Locate the cell with the specified text and output its [x, y] center coordinate. 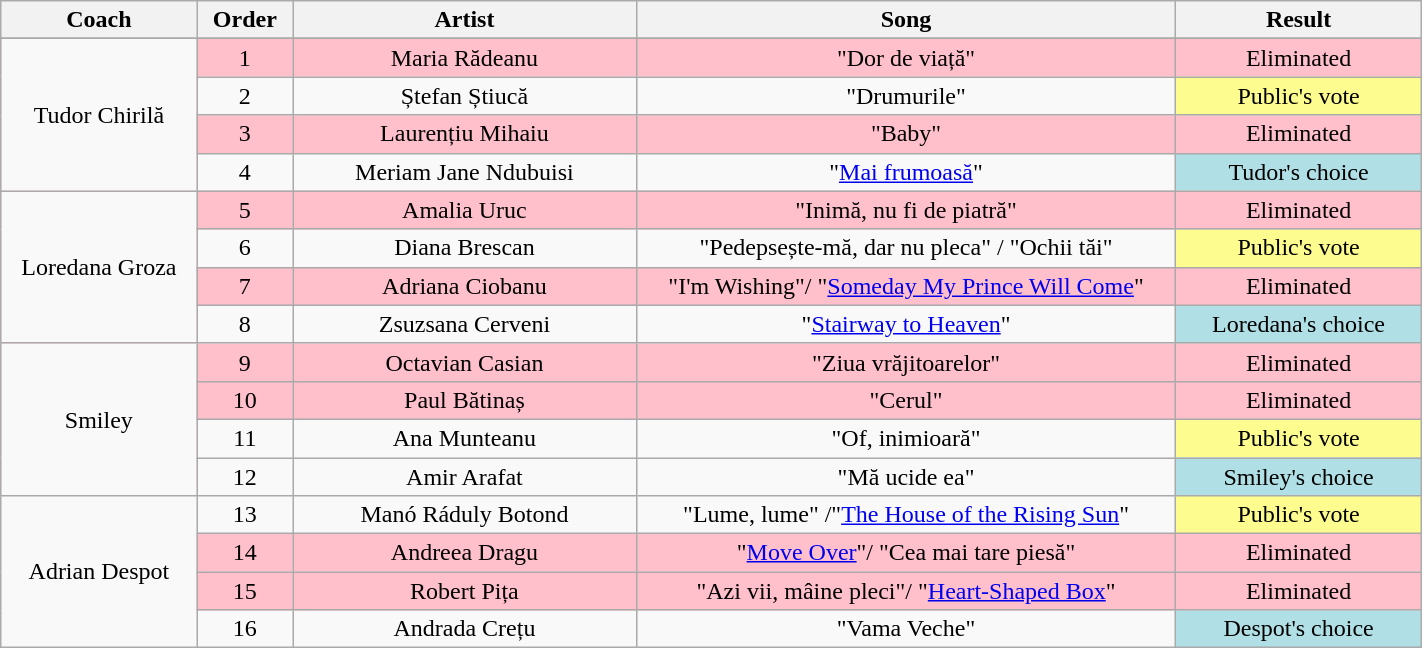
1 [245, 58]
Coach [99, 20]
11 [245, 438]
Diana Brescan [464, 248]
"Mai frumoasă" [906, 172]
Despot's choice [1298, 629]
"Move Over"/ "Cea mai tare piesă" [906, 553]
"Baby" [906, 134]
10 [245, 400]
4 [245, 172]
3 [245, 134]
Artist [464, 20]
5 [245, 210]
Laurențiu Mihaiu [464, 134]
12 [245, 477]
Andrada Crețu [464, 629]
Robert Pița [464, 591]
14 [245, 553]
Adrian Despot [99, 572]
Paul Bătinaș [464, 400]
"Of, inimioară" [906, 438]
"Azi vii, mâine pleci"/ "Heart-Shaped Box" [906, 591]
Ștefan Știucă [464, 96]
"Vama Veche" [906, 629]
Loredana Groza [99, 267]
Meriam Jane Ndubuisi [464, 172]
Result [1298, 20]
6 [245, 248]
8 [245, 324]
Tudor Chirilă [99, 115]
16 [245, 629]
Zsuzsana Cerveni [464, 324]
Amalia Uruc [464, 210]
"Pedepsește-mă, dar nu pleca" / "Ochii tăi" [906, 248]
Octavian Casian [464, 362]
Tudor's choice [1298, 172]
"Ziua vrăjitoarelor" [906, 362]
Loredana's choice [1298, 324]
15 [245, 591]
Andreea Dragu [464, 553]
Song [906, 20]
Ana Munteanu [464, 438]
"Cerul" [906, 400]
Amir Arafat [464, 477]
"Lume, lume" /"The House of the Rising Sun" [906, 515]
"Dor de viață" [906, 58]
13 [245, 515]
"Stairway to Heaven" [906, 324]
Maria Rădeanu [464, 58]
Manó Ráduly Botond [464, 515]
"Drumurile" [906, 96]
"Mă ucide ea" [906, 477]
Smiley [99, 419]
7 [245, 286]
Adriana Ciobanu [464, 286]
9 [245, 362]
Order [245, 20]
"I'm Wishing"/ "Someday My Prince Will Come" [906, 286]
2 [245, 96]
Smiley's choice [1298, 477]
"Inimă, nu fi de piatră" [906, 210]
